Scan for the cell matching the given text and deliver its [X, Y] coordinate at center. 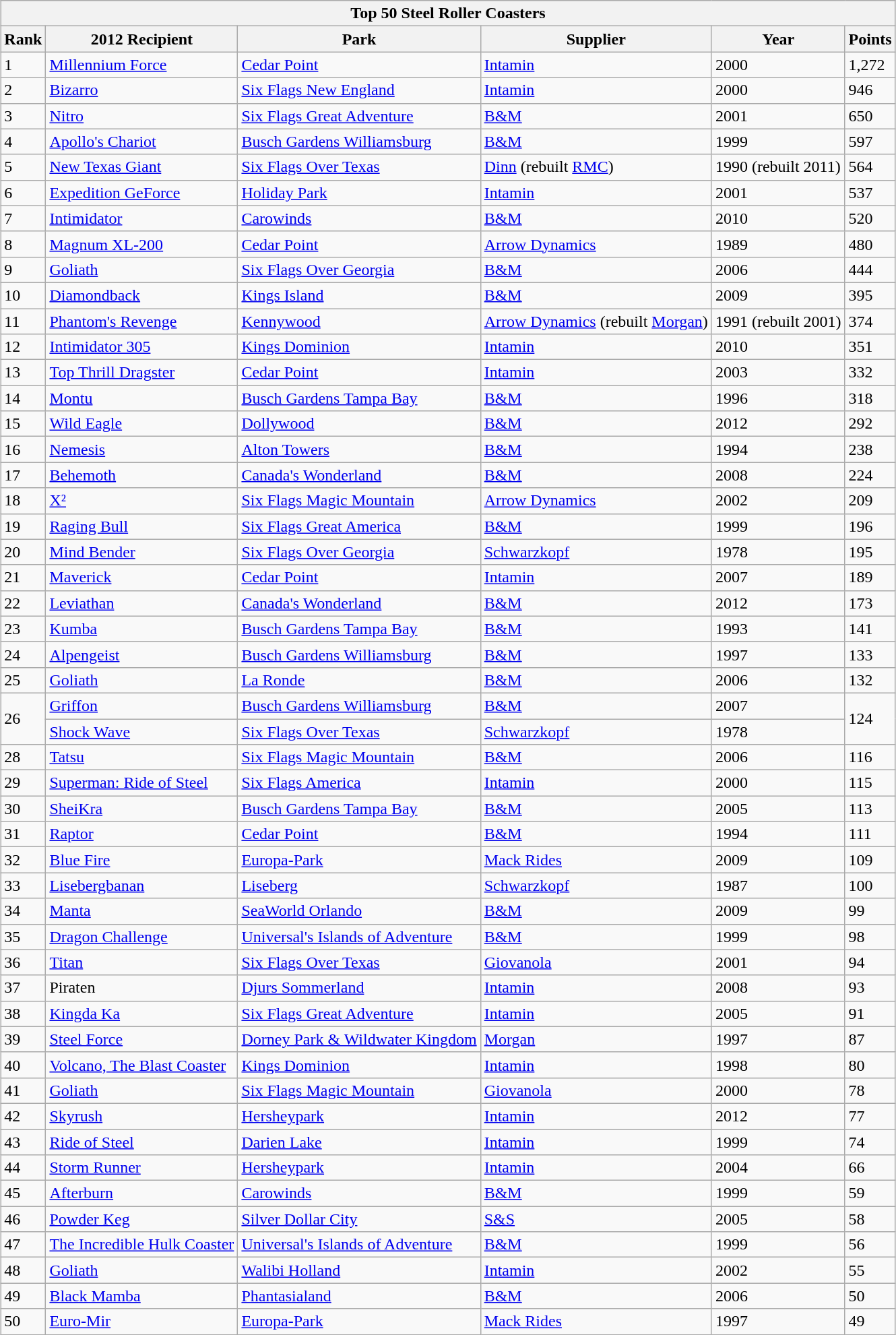
351 [870, 347]
173 [870, 603]
Alpengeist [141, 654]
Griffon [141, 706]
133 [870, 654]
Holiday Park [359, 193]
Kumba [141, 629]
12 [23, 347]
21 [23, 578]
59 [870, 1193]
Afterburn [141, 1193]
8 [23, 244]
La Ronde [359, 680]
80 [870, 1065]
SeaWorld Orlando [359, 911]
195 [870, 552]
Shock Wave [141, 731]
SheiKra [141, 809]
24 [23, 654]
Euro-Mir [141, 1322]
19 [23, 526]
29 [23, 783]
Intimidator [141, 218]
1991 (rebuilt 2001) [778, 321]
45 [23, 1193]
Raptor [141, 834]
650 [870, 116]
113 [870, 809]
Blue Fire [141, 860]
Magnum XL-200 [141, 244]
2003 [778, 373]
Six Flags America [359, 783]
37 [23, 988]
Morgan [596, 1039]
Black Mamba [141, 1296]
Nemesis [141, 449]
91 [870, 1014]
Top Thrill Dragster [141, 373]
Dragon Challenge [141, 937]
98 [870, 937]
30 [23, 809]
34 [23, 911]
Volcano, The Blast Coaster [141, 1065]
4 [23, 142]
1990 (rebuilt 2011) [778, 167]
Titan [141, 962]
946 [870, 90]
115 [870, 783]
Ride of Steel [141, 1142]
55 [870, 1270]
Six Flags New England [359, 90]
196 [870, 526]
Diamondback [141, 295]
36 [23, 962]
238 [870, 449]
78 [870, 1090]
Points [870, 39]
Behemoth [141, 475]
Piraten [141, 988]
40 [23, 1065]
132 [870, 680]
Dollywood [359, 424]
Rank [23, 39]
111 [870, 834]
3 [23, 116]
43 [23, 1142]
Alton Towers [359, 449]
93 [870, 988]
Storm Runner [141, 1168]
5 [23, 167]
Apollo's Chariot [141, 142]
Millennium Force [141, 65]
597 [870, 142]
332 [870, 373]
116 [870, 757]
7 [23, 218]
14 [23, 398]
Park [359, 39]
S&S [596, 1219]
Intimidator 305 [141, 347]
Phantasialand [359, 1296]
318 [870, 398]
Liseberg [359, 886]
Manta [141, 911]
Year [778, 39]
99 [870, 911]
2012 Recipient [141, 39]
22 [23, 603]
Lisebergbanan [141, 886]
25 [23, 680]
Steel Force [141, 1039]
374 [870, 321]
Kennywood [359, 321]
Kings Island [359, 295]
100 [870, 886]
Montu [141, 398]
10 [23, 295]
189 [870, 578]
Skyrush [141, 1116]
38 [23, 1014]
The Incredible Hulk Coaster [141, 1245]
141 [870, 629]
20 [23, 552]
23 [23, 629]
94 [870, 962]
39 [23, 1039]
35 [23, 937]
Top 50 Steel Roller Coasters [448, 13]
44 [23, 1168]
87 [870, 1039]
Walibi Holland [359, 1270]
74 [870, 1142]
Supplier [596, 39]
1996 [778, 398]
Expedition GeForce [141, 193]
1989 [778, 244]
47 [23, 1245]
Tatsu [141, 757]
77 [870, 1116]
11 [23, 321]
6 [23, 193]
520 [870, 218]
1 [23, 65]
Mind Bender [141, 552]
13 [23, 373]
New Texas Giant [141, 167]
Dorney Park & Wildwater Kingdom [359, 1039]
31 [23, 834]
444 [870, 270]
26 [23, 718]
Superman: Ride of Steel [141, 783]
Raging Bull [141, 526]
48 [23, 1270]
Wild Eagle [141, 424]
42 [23, 1116]
Six Flags Great America [359, 526]
33 [23, 886]
2 [23, 90]
Phantom's Revenge [141, 321]
Maverick [141, 578]
16 [23, 449]
395 [870, 295]
58 [870, 1219]
537 [870, 193]
18 [23, 501]
17 [23, 475]
224 [870, 475]
Djurs Sommerland [359, 988]
56 [870, 1245]
46 [23, 1219]
X² [141, 501]
124 [870, 718]
1993 [778, 629]
32 [23, 860]
Kingda Ka [141, 1014]
1998 [778, 1065]
480 [870, 244]
109 [870, 860]
292 [870, 424]
Leviathan [141, 603]
9 [23, 270]
2004 [778, 1168]
28 [23, 757]
15 [23, 424]
41 [23, 1090]
Powder Keg [141, 1219]
Bizarro [141, 90]
Darien Lake [359, 1142]
Silver Dollar City [359, 1219]
1,272 [870, 65]
Nitro [141, 116]
564 [870, 167]
66 [870, 1168]
1987 [778, 886]
209 [870, 501]
Dinn (rebuilt RMC) [596, 167]
Arrow Dynamics (rebuilt Morgan) [596, 321]
